Extract the [X, Y] coordinate from the center of the cell holding the provided text.  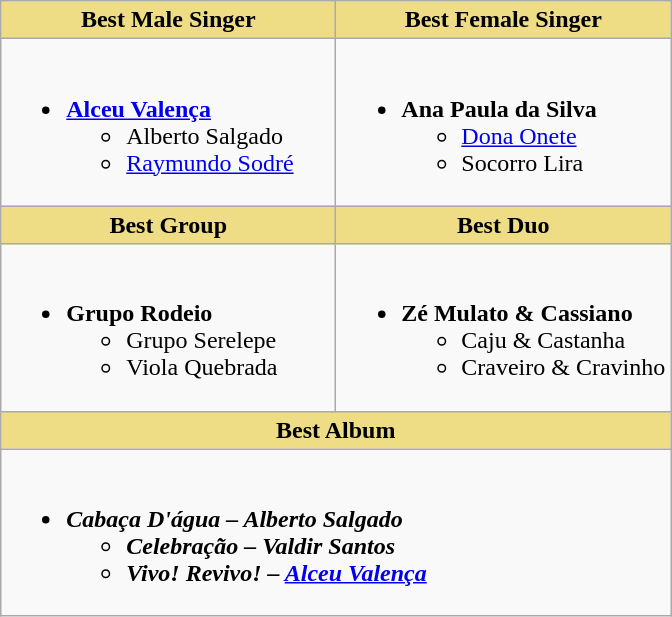
Grupo RodeioGrupo SerelepeViola Quebrada [168, 328]
Best Male Singer [168, 20]
Best Female Singer [504, 20]
Best Duo [504, 225]
Ana Paula da SilvaDona OneteSocorro Lira [504, 122]
Cabaça D'água – Alberto SalgadoCelebração – Valdir SantosVivo! Revivo! – Alceu Valença [336, 532]
Best Album [336, 430]
Best Group [168, 225]
Alceu ValençaAlberto SalgadoRaymundo Sodré [168, 122]
Zé Mulato & CassianoCaju & CastanhaCraveiro & Cravinho [504, 328]
